Return [x, y] of the center of cell containing provided text 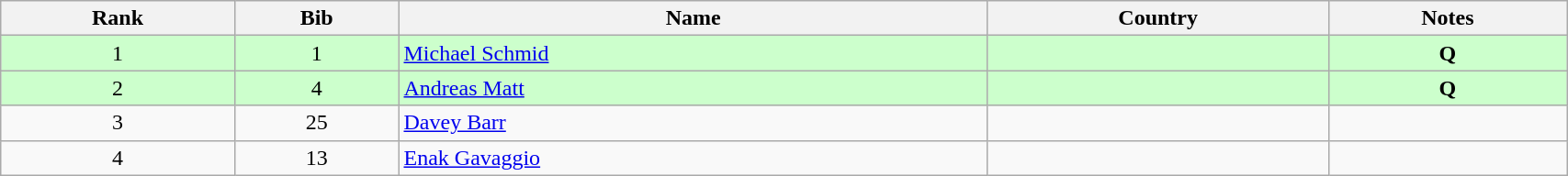
Country [1157, 18]
Notes [1448, 18]
Andreas Matt [693, 88]
Rank [118, 18]
Enak Gavaggio [693, 158]
Name [693, 18]
13 [316, 158]
2 [118, 88]
Michael Schmid [693, 53]
3 [118, 123]
25 [316, 123]
Davey Barr [693, 123]
Bib [316, 18]
